Provide the [x, y] coordinate of the cell's center where the given text is located.  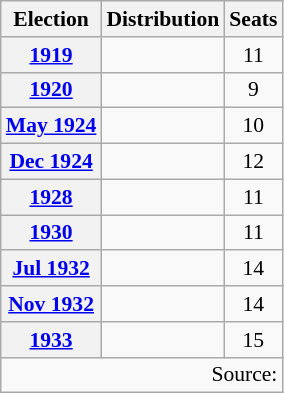
1920 [52, 90]
1933 [52, 340]
Seats [253, 19]
9 [253, 90]
Distribution [162, 19]
1928 [52, 197]
15 [253, 340]
1919 [52, 55]
May 1924 [52, 126]
10 [253, 126]
Dec 1924 [52, 162]
Source: [142, 375]
12 [253, 162]
Nov 1932 [52, 304]
Jul 1932 [52, 269]
1930 [52, 233]
Election [52, 19]
